Find where the given text appears and provide that cell's center as [X, Y] coordinate. 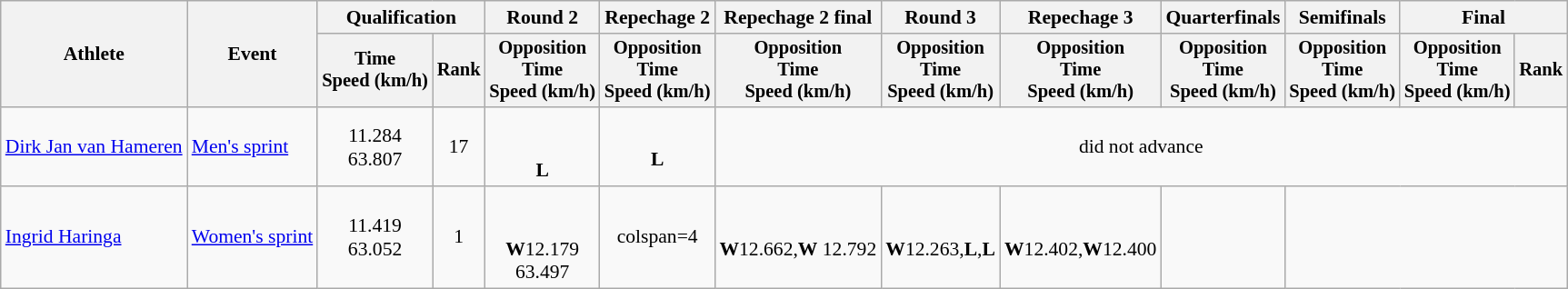
Event [253, 55]
11.41963.052 [375, 237]
Athlete [95, 55]
Dirk Jan van Hameren [95, 147]
Final [1483, 17]
W12.263,L,L [940, 237]
1 [459, 237]
Round 2 [542, 17]
Repechage 2 final [798, 17]
TimeSpeed (km/h) [375, 71]
colspan=4 [658, 237]
Semifinals [1342, 17]
17 [459, 147]
Repechage 2 [658, 17]
Men's sprint [253, 147]
did not advance [1141, 147]
Women's sprint [253, 237]
Round 3 [940, 17]
11.28463.807 [375, 147]
Qualification [401, 17]
W12.17963.497 [542, 237]
W12.662,W 12.792 [798, 237]
Ingrid Haringa [95, 237]
Repechage 3 [1080, 17]
Quarterfinals [1223, 17]
W12.402,W12.400 [1080, 237]
